Return [x, y] of the center of cell containing provided text 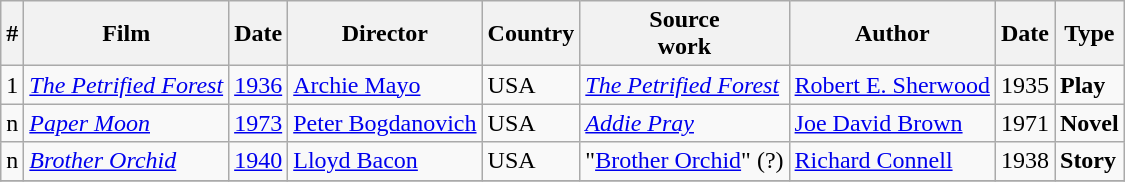
Joe David Brown [892, 123]
1940 [258, 161]
Peter Bogdanovich [385, 123]
1935 [1024, 85]
Play [1089, 85]
Lloyd Bacon [385, 161]
# [12, 34]
Robert E. Sherwood [892, 85]
Novel [1089, 123]
1971 [1024, 123]
Addie Pray [684, 123]
Director [385, 34]
"Brother Orchid" (?) [684, 161]
Author [892, 34]
1936 [258, 85]
Sourcework [684, 34]
Type [1089, 34]
Film [126, 34]
1973 [258, 123]
Story [1089, 161]
Country [531, 34]
Archie Mayo [385, 85]
Brother Orchid [126, 161]
Richard Connell [892, 161]
Paper Moon [126, 123]
1 [12, 85]
1938 [1024, 161]
